Search for the cell housing the specified text and yield its [X, Y] center coordinate. 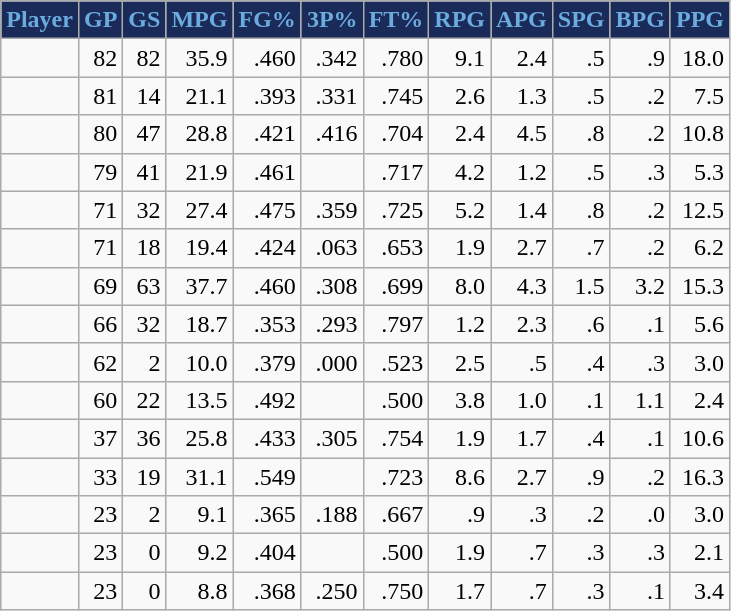
2.5 [460, 362]
FG% [267, 20]
.475 [267, 210]
3.2 [640, 286]
.331 [332, 96]
GP [100, 20]
10.6 [700, 438]
.353 [267, 324]
.667 [396, 515]
.000 [332, 362]
RPG [460, 20]
25.8 [200, 438]
.368 [267, 591]
APG [522, 20]
.461 [267, 172]
21.9 [200, 172]
.745 [396, 96]
19 [144, 477]
16.3 [700, 477]
1.1 [640, 400]
18.7 [200, 324]
5.6 [700, 324]
15.3 [700, 286]
.379 [267, 362]
.424 [267, 248]
.0 [640, 515]
2.1 [700, 553]
1.4 [522, 210]
79 [100, 172]
37.7 [200, 286]
8.6 [460, 477]
.549 [267, 477]
3.8 [460, 400]
13.5 [200, 400]
5.3 [700, 172]
60 [100, 400]
19.4 [200, 248]
18.0 [700, 58]
1.5 [581, 286]
.754 [396, 438]
2.6 [460, 96]
.421 [267, 134]
10.0 [200, 362]
7.5 [700, 96]
12.5 [700, 210]
80 [100, 134]
1.3 [522, 96]
10.8 [700, 134]
.293 [332, 324]
3.4 [700, 591]
63 [144, 286]
.063 [332, 248]
8.8 [200, 591]
4.2 [460, 172]
4.3 [522, 286]
35.9 [200, 58]
.725 [396, 210]
MPG [200, 20]
.750 [396, 591]
1.0 [522, 400]
.653 [396, 248]
31.1 [200, 477]
.416 [332, 134]
6.2 [700, 248]
.404 [267, 553]
27.4 [200, 210]
.365 [267, 515]
.359 [332, 210]
.717 [396, 172]
.393 [267, 96]
GS [144, 20]
.723 [396, 477]
FT% [396, 20]
SPG [581, 20]
.699 [396, 286]
33 [100, 477]
.308 [332, 286]
47 [144, 134]
.704 [396, 134]
5.2 [460, 210]
.305 [332, 438]
9.2 [200, 553]
69 [100, 286]
Player [40, 20]
3P% [332, 20]
.188 [332, 515]
22 [144, 400]
66 [100, 324]
8.0 [460, 286]
28.8 [200, 134]
.433 [267, 438]
PPG [700, 20]
14 [144, 96]
21.1 [200, 96]
4.5 [522, 134]
62 [100, 362]
.6 [581, 324]
18 [144, 248]
36 [144, 438]
37 [100, 438]
BPG [640, 20]
2.3 [522, 324]
.797 [396, 324]
41 [144, 172]
.342 [332, 58]
81 [100, 96]
.492 [267, 400]
.523 [396, 362]
.780 [396, 58]
.250 [332, 591]
